Return (x, y) of the center of cell containing provided text 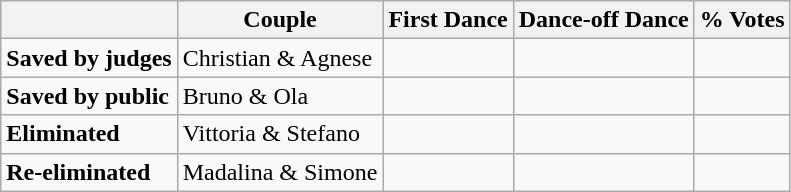
Christian & Agnese (280, 58)
% Votes (742, 20)
Eliminated (89, 134)
First Dance (448, 20)
Saved by judges (89, 58)
Couple (280, 20)
Vittoria & Stefano (280, 134)
Dance-off Dance (604, 20)
Madalina & Simone (280, 172)
Re-eliminated (89, 172)
Saved by public (89, 96)
Bruno & Ola (280, 96)
